Scan for the cell matching the given text and deliver its (X, Y) coordinate at center. 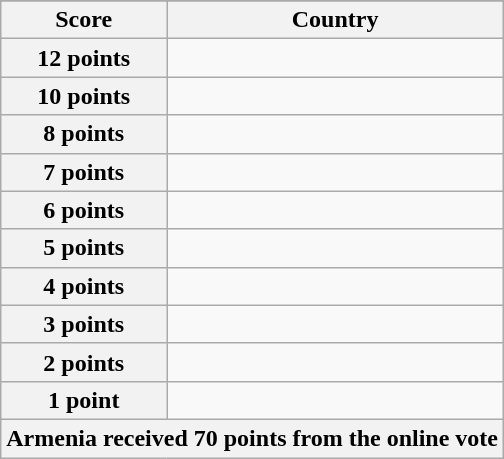
3 points (84, 324)
8 points (84, 134)
6 points (84, 210)
4 points (84, 286)
5 points (84, 248)
10 points (84, 96)
7 points (84, 172)
Armenia received 70 points from the online vote (252, 438)
12 points (84, 58)
1 point (84, 400)
2 points (84, 362)
Country (336, 20)
Score (84, 20)
